Return the [X, Y] coordinate for the center point of the cell that contains the specified text.  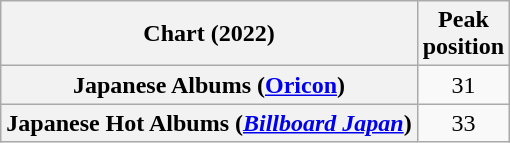
Japanese Albums (Oricon) [209, 85]
Chart (2022) [209, 34]
33 [463, 123]
Peakposition [463, 34]
Japanese Hot Albums (Billboard Japan) [209, 123]
31 [463, 85]
